Locate the cell with the specified text and output its [X, Y] center coordinate. 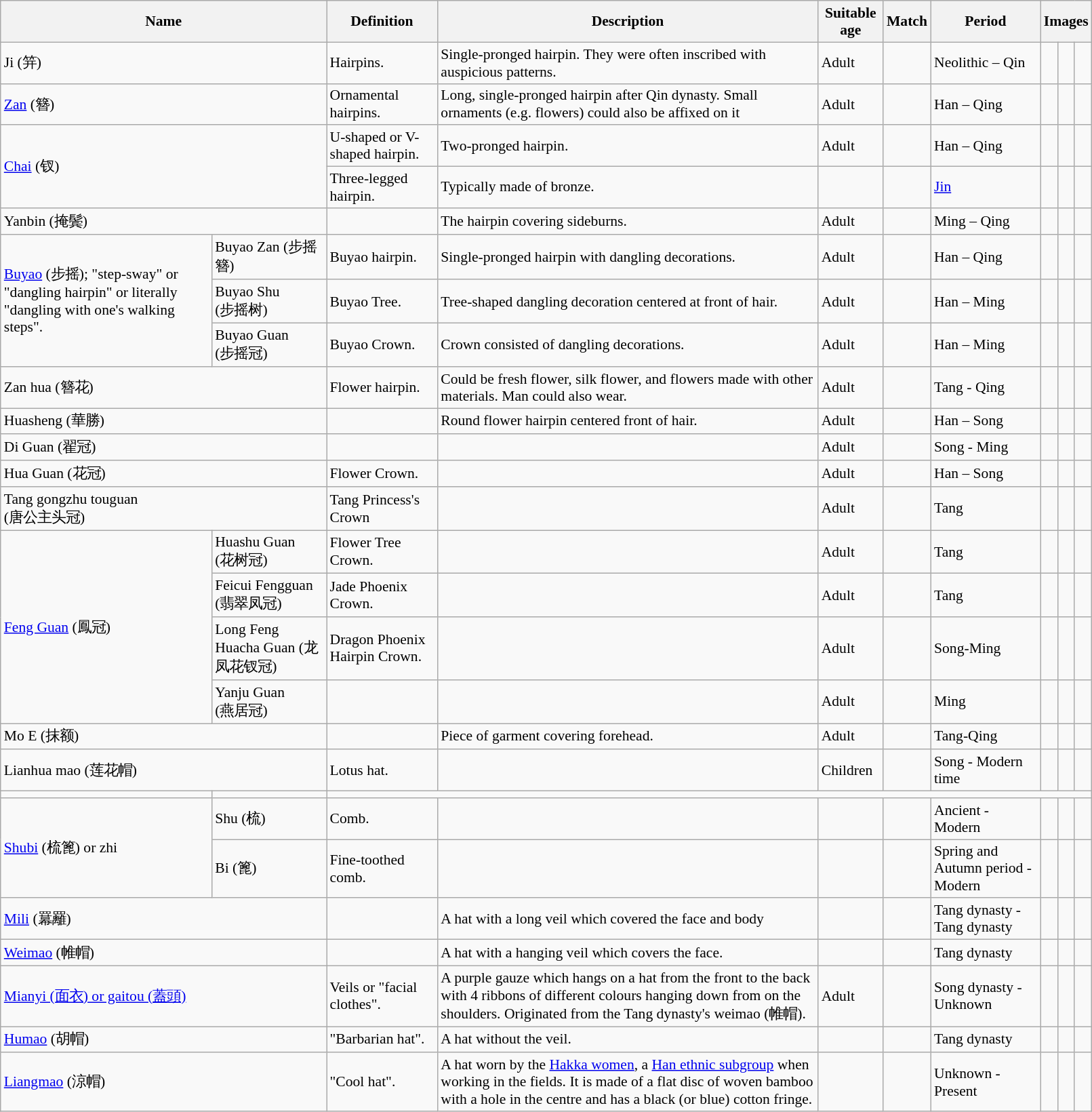
Liangmao (涼帽) [164, 1082]
Round flower hairpin centered front of hair. [628, 422]
Could be fresh flower, silk flower, and flowers made with other materials. Man could also wear. [628, 388]
Zan (簪) [164, 104]
Di Guan (翟冠) [164, 448]
Buyao Zan (步摇簪) [268, 256]
The hairpin covering sideburns. [628, 221]
Humao (胡帽) [164, 1040]
"Barbarian hat". [382, 1040]
Buyao (步摇); "step-sway" or "dangling hairpin" or literally "dangling with one's walking steps". [106, 300]
Lotus hat. [382, 770]
Tang gongzhu touguan(唐公主头冠) [164, 509]
Tree-shaped dangling decoration centered at front of hair. [628, 302]
Lianhua mao (莲花帽) [164, 770]
Match [907, 22]
Flower Tree Crown. [382, 552]
Definition [382, 22]
Feicui Fengguan (翡翠凤冠) [268, 595]
Tang - Qing [986, 388]
Flower hairpin. [382, 388]
Shubi (梳篦) or zhi [106, 848]
Single-pronged hairpin with dangling decorations. [628, 256]
Ming – Qing [986, 221]
Huashu Guan(花树冠) [268, 552]
Jin [986, 187]
Ornamental hairpins. [382, 104]
Song - Modern time [986, 770]
Song dynasty - Unknown [986, 996]
Single-pronged hairpin. They were often inscribed with auspicious patterns. [628, 62]
Comb. [382, 819]
Buyao Crown. [382, 345]
Shu (梳) [268, 819]
Spring and Autumn period - Modern [986, 869]
A hat with a hanging veil which covers the face. [628, 953]
Bi (篦) [268, 869]
Feng Guan (鳳冠) [106, 627]
Huasheng (華勝) [164, 422]
Fine-toothed comb. [382, 869]
Chai (钗) [164, 167]
Typically made of bronze. [628, 187]
Ancient - Modern [986, 819]
Buyao Shu(步摇树) [268, 302]
Buyao Tree. [382, 302]
Hua Guan (花冠) [164, 473]
Period [986, 22]
Tang Princess's Crown [382, 509]
Name [164, 22]
Mo E (抹额) [164, 736]
Mianyi (面衣) or gaitou (蓋頭) [164, 996]
A hat with a long veil which covered the face and body [628, 919]
Long Feng Huacha Guan (龙凤花钗冠) [268, 648]
Dragon Phoenix Hairpin Crown. [382, 648]
Tang-Qing [986, 736]
"Cool hat". [382, 1082]
Description [628, 22]
Images [1066, 22]
Suitable age [851, 22]
Three-legged hairpin. [382, 187]
Song-Ming [986, 648]
Veils or "facial clothes". [382, 996]
Jade Phoenix Crown. [382, 595]
Unknown - Present [986, 1082]
Ming [986, 702]
A hat without the veil. [628, 1040]
Two-pronged hairpin. [628, 146]
Tang dynasty - Tang dynasty [986, 919]
Ji (笄) [164, 62]
Yanju Guan(燕居冠) [268, 702]
Children [851, 770]
Flower Crown. [382, 473]
Long, single-pronged hairpin after Qin dynasty. Small ornaments (e.g. flowers) could also be affixed on it [628, 104]
Crown consisted of dangling decorations. [628, 345]
U-shaped or V-shaped hairpin. [382, 146]
Hairpins. [382, 62]
Buyao hairpin. [382, 256]
Piece of garment covering forehead. [628, 736]
Zan hua (簪花) [164, 388]
Yanbin (掩鬓) [164, 221]
Buyao Guan(步摇冠) [268, 345]
Neolithic – Qin [986, 62]
Mili (羃䍦) [164, 919]
Song - Ming [986, 448]
Weimao (帷帽) [164, 953]
